Return [x, y] of the center of cell containing provided text 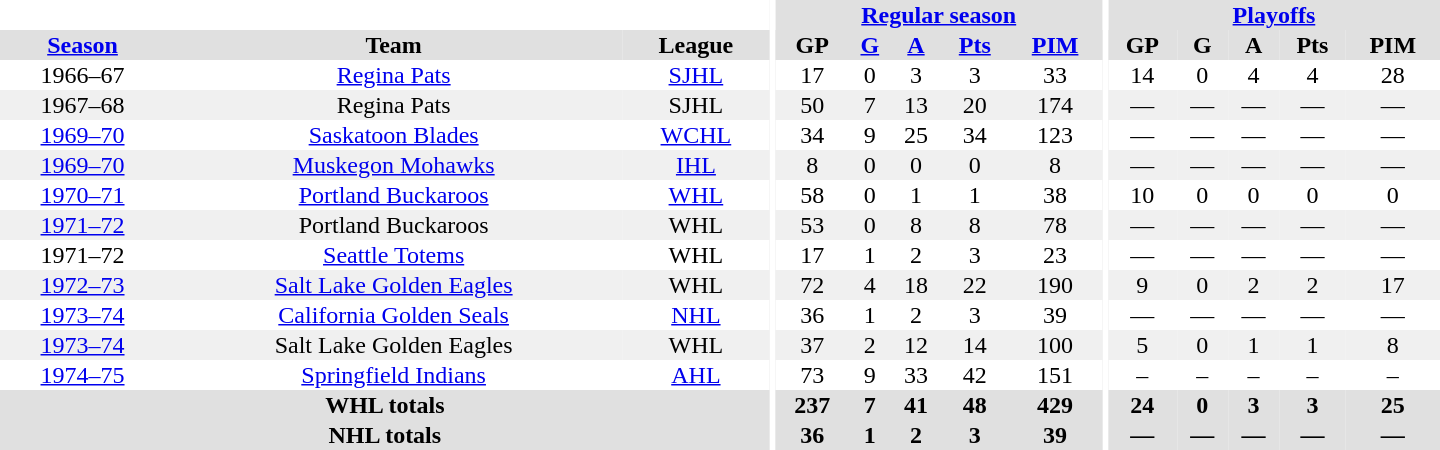
AHL [696, 375]
174 [1055, 105]
1974–75 [82, 375]
Regular season [938, 15]
League [696, 45]
18 [916, 285]
123 [1055, 135]
23 [1055, 255]
Team [394, 45]
190 [1055, 285]
20 [975, 105]
NHL [696, 315]
Springfield Indians [394, 375]
429 [1055, 405]
48 [975, 405]
Saskatoon Blades [394, 135]
50 [812, 105]
WHL totals [385, 405]
IHL [696, 165]
73 [812, 375]
237 [812, 405]
Season [82, 45]
22 [975, 285]
1972–73 [82, 285]
72 [812, 285]
1966–67 [82, 75]
WCHL [696, 135]
24 [1142, 405]
1970–71 [82, 195]
12 [916, 345]
28 [1393, 75]
37 [812, 345]
151 [1055, 375]
42 [975, 375]
1967–68 [82, 105]
13 [916, 105]
10 [1142, 195]
California Golden Seals [394, 315]
100 [1055, 345]
41 [916, 405]
Playoffs [1274, 15]
Muskegon Mohawks [394, 165]
78 [1055, 225]
58 [812, 195]
5 [1142, 345]
53 [812, 225]
Seattle Totems [394, 255]
38 [1055, 195]
NHL totals [385, 435]
